Output the [x, y] coordinate of the center of the cell containing the given text.  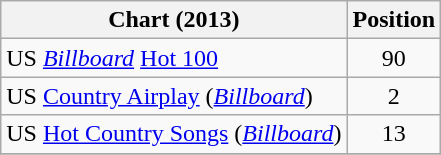
Chart (2013) [174, 20]
Position [394, 20]
US Country Airplay (Billboard) [174, 96]
US Hot Country Songs (Billboard) [174, 134]
90 [394, 58]
US Billboard Hot 100 [174, 58]
2 [394, 96]
13 [394, 134]
